Identify which cell holds the provided text, then report its (X, Y) central coordinate. 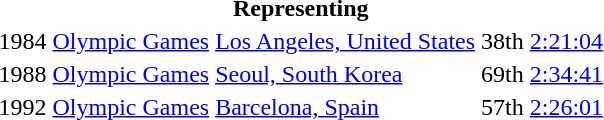
Seoul, South Korea (346, 74)
Los Angeles, United States (346, 41)
2:21:04 (566, 41)
38th (503, 41)
2:34:41 (566, 74)
69th (503, 74)
